Determine the (x, y) coordinate at the center of the cell enclosing the given text.  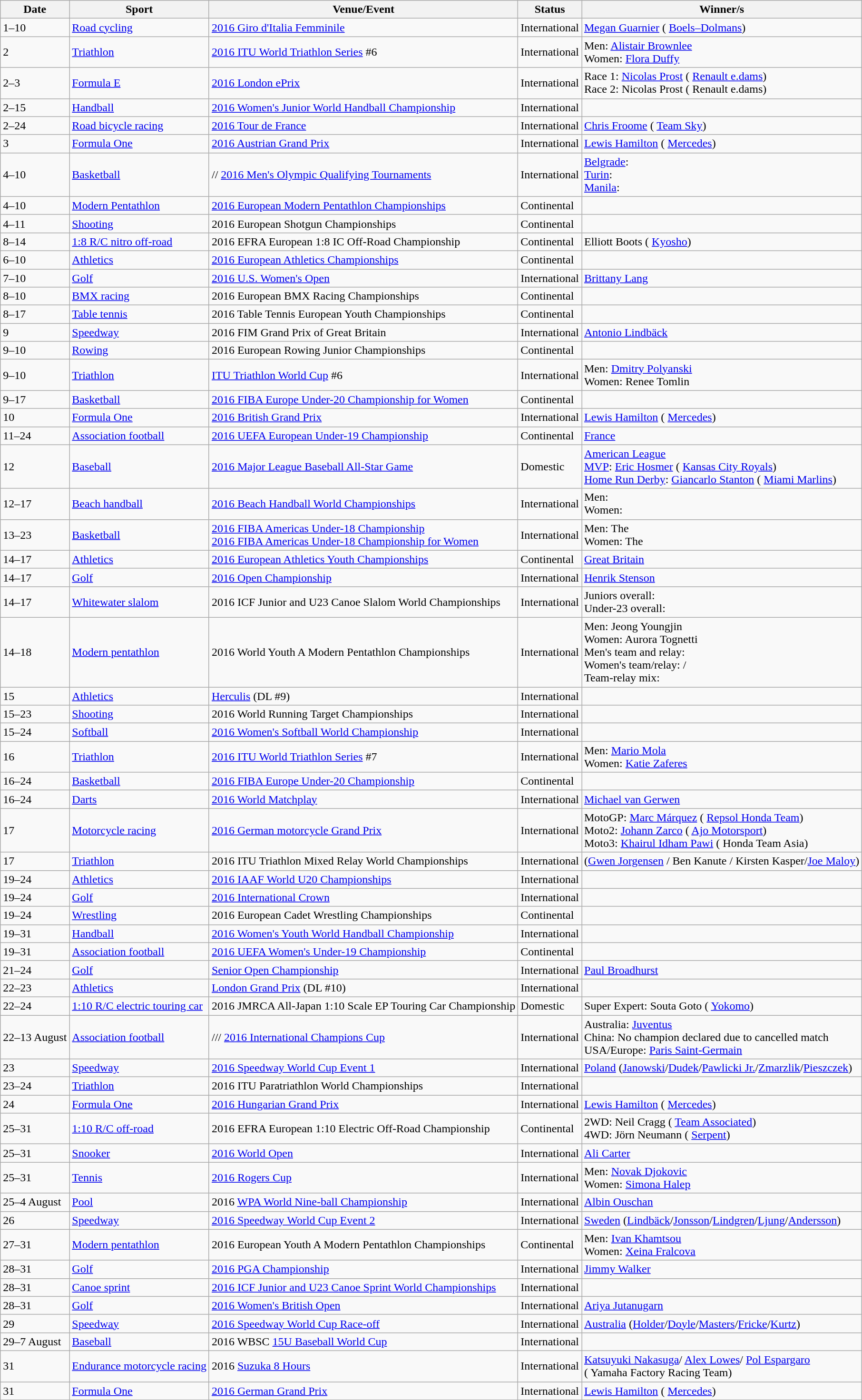
Modern Pentathlon (139, 205)
Table tennis (139, 314)
1:10 R/C electric touring car (139, 1006)
1:8 R/C nitro off-road (139, 242)
8–17 (35, 314)
Winner/s (721, 10)
2016 European Rowing Junior Championships (363, 350)
16 (35, 757)
Ali Carter (721, 1153)
Race 1: Nicolas Prost ( Renault e.dams)Race 2: Nicolas Prost ( Renault e.dams) (721, 83)
27–31 (35, 1245)
2016 European Shotgun Championships (363, 224)
26 (35, 1220)
American LeagueMVP: Eric Hosmer ( Kansas City Royals)Home Run Derby: Giancarlo Stanton ( Miami Marlins) (721, 467)
Chris Froome ( Team Sky) (721, 126)
2–24 (35, 126)
2016 Giro d'Italia Femminile (363, 28)
2016 WBSC 15U Baseball World Cup (363, 1342)
Men: Women: (721, 504)
22–13 August (35, 1037)
2016 European Youth A Modern Pentathlon Championships (363, 1245)
7–10 (35, 278)
2016 Open Championship (363, 577)
2016 Women's Junior World Handball Championship (363, 107)
2016 EFRA European 1:8 IC Off-Road Championship (363, 242)
Venue/Event (363, 10)
2016 Tour de France (363, 126)
Albin Ouschan (721, 1202)
Juniors overall: Under-23 overall: (721, 602)
2016 ITU Paratriathlon World Championships (363, 1086)
15–24 (35, 732)
12 (35, 467)
2 (35, 52)
Men: Dmitry PolyanskiWomen: Renee Tomlin (721, 375)
2016 European Athletics Championships (363, 260)
2016 Austrian Grand Prix (363, 144)
Tennis (139, 1177)
21–24 (35, 970)
Status (550, 10)
3 (35, 144)
2016 UEFA Women's Under-19 Championship (363, 952)
2016 International Crown (363, 897)
Pool (139, 1202)
2016 ITU Triathlon Mixed Relay World Championships (363, 861)
14–18 (35, 652)
2016 ITU World Triathlon Series #6 (363, 52)
23–24 (35, 1086)
Beach handball (139, 504)
2016 ICF Junior and U23 Canoe Sprint World Championships (363, 1287)
Antonio Lindbäck (721, 332)
Men: Novak DjokovicWomen: Simona Halep (721, 1177)
2016 Suzuka 8 Hours (363, 1366)
2016 Women's British Open (363, 1305)
Rowing (139, 350)
Softball (139, 732)
2016 FIBA Europe Under-20 Championship for Women (363, 399)
2016 Beach Handball World Championships (363, 504)
2016 FIBA Europe Under-20 Championship (363, 781)
2–15 (35, 107)
2016 German motorcycle Grand Prix (363, 830)
Men: Ivan KhamtsouWomen: Xeina Fralcova (721, 1245)
29 (35, 1323)
23 (35, 1068)
Poland (Janowski/Dudek/Pawlicki Jr./Zmarzlik/Pieszczek) (721, 1068)
Australia (Holder/Doyle/Masters/Fricke/Kurtz) (721, 1323)
Darts (139, 799)
2016 Women's Youth World Handball Championship (363, 933)
29–7 August (35, 1342)
4–11 (35, 224)
6–10 (35, 260)
BMX racing (139, 296)
Men: Alistair BrownleeWomen: Flora Duffy (721, 52)
Sport (139, 10)
Megan Guarnier ( Boels–Dolmans) (721, 28)
22–24 (35, 1006)
2016 UEFA European Under-19 Championship (363, 436)
22–23 (35, 988)
2016 WPA World Nine-ball Championship (363, 1202)
2016 Table Tennis European Youth Championships (363, 314)
Road cycling (139, 28)
2016 PGA Championship (363, 1269)
12–17 (35, 504)
11–24 (35, 436)
8–10 (35, 296)
2016 World Open (363, 1153)
2016 FIBA Americas Under-18 Championship 2016 FIBA Americas Under-18 Championship for Women (363, 535)
Senior Open Championship (363, 970)
2016 British Grand Prix (363, 418)
Road bicycle racing (139, 126)
15 (35, 696)
2WD: Neil Cragg ( Team Associated)4WD: Jörn Neumann ( Serpent) (721, 1129)
2–3 (35, 83)
Paul Broadhurst (721, 970)
2016 Women's Softball World Championship (363, 732)
France (721, 436)
Australia: JuventusChina: No champion declared due to cancelled matchUSA/Europe: Paris Saint-Germain (721, 1037)
Jimmy Walker (721, 1269)
2016 Major League Baseball All-Star Game (363, 467)
2016 London ePrix (363, 83)
2016 Hungarian Grand Prix (363, 1104)
Endurance motorcycle racing (139, 1366)
2016 Speedway World Cup Event 2 (363, 1220)
Sweden (Lindbäck/Jonsson/Lindgren/Ljung/Andersson) (721, 1220)
Wrestling (139, 915)
// 2016 Men's Olympic Qualifying Tournaments (363, 175)
2016 World Running Target Championships (363, 714)
Date (35, 10)
2016 FIM Grand Prix of Great Britain (363, 332)
2016 ICF Junior and U23 Canoe Slalom World Championships (363, 602)
MotoGP: Marc Márquez ( Repsol Honda Team)Moto2: Johann Zarco ( Ajo Motorsport)Moto3: Khairul Idham Pawi ( Honda Team Asia) (721, 830)
13–23 (35, 535)
2016 German Grand Prix (363, 1391)
Motorcycle racing (139, 830)
(Gwen Jorgensen / Ben Kanute / Kirsten Kasper/Joe Maloy) (721, 861)
15–23 (35, 714)
/// 2016 International Champions Cup (363, 1037)
9 (35, 332)
Men: Mario MolaWomen: Katie Zaferes (721, 757)
Katsuyuki Nakasuga/ Alex Lowes/ Pol Espargaro( Yamaha Factory Racing Team) (721, 1366)
Whitewater slalom (139, 602)
Great Britain (721, 559)
2016 IAAF World U20 Championships (363, 879)
Ariya Jutanugarn (721, 1305)
2016 World Youth A Modern Pentathlon Championships (363, 652)
1:10 R/C off-road (139, 1129)
Formula E (139, 83)
10 (35, 418)
London Grand Prix (DL #10) (363, 988)
Henrik Stenson (721, 577)
2016 European Cadet Wrestling Championships (363, 915)
Super Expert: Souta Goto ( Yokomo) (721, 1006)
2016 European Modern Pentathlon Championships (363, 205)
Men: Jeong YoungjinWomen: Aurora TognettiMen's team and relay: Women's team/relay: / Team-relay mix: (721, 652)
Herculis (DL #9) (363, 696)
2016 European Athletics Youth Championships (363, 559)
Canoe sprint (139, 1287)
2016 ITU World Triathlon Series #7 (363, 757)
Snooker (139, 1153)
Men: The Women: The (721, 535)
1–10 (35, 28)
Michael van Gerwen (721, 799)
2016 JMRCA All-Japan 1:10 Scale EP Touring Car Championship (363, 1006)
2016 Speedway World Cup Event 1 (363, 1068)
2016 World Matchplay (363, 799)
2016 U.S. Women's Open (363, 278)
2016 EFRA European 1:10 Electric Off-Road Championship (363, 1129)
2016 European BMX Racing Championships (363, 296)
ITU Triathlon World Cup #6 (363, 375)
2016 Rogers Cup (363, 1177)
Belgrade: Turin: Manila: (721, 175)
24 (35, 1104)
2016 Speedway World Cup Race-off (363, 1323)
25–4 August (35, 1202)
Elliott Boots ( Kyosho) (721, 242)
9–17 (35, 399)
Brittany Lang (721, 278)
8–14 (35, 242)
